From the cell containing the given text, extract its center point as (x, y) coordinate. 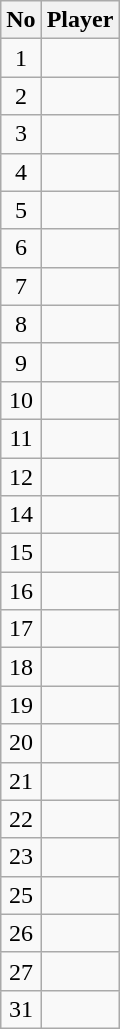
17 (21, 629)
23 (21, 857)
3 (21, 134)
20 (21, 743)
6 (21, 248)
5 (21, 210)
14 (21, 515)
2 (21, 96)
Player (80, 20)
16 (21, 591)
4 (21, 172)
31 (21, 1009)
22 (21, 819)
11 (21, 438)
27 (21, 971)
19 (21, 705)
1 (21, 58)
21 (21, 781)
9 (21, 362)
26 (21, 933)
10 (21, 400)
12 (21, 477)
18 (21, 667)
8 (21, 324)
No (21, 20)
7 (21, 286)
25 (21, 895)
15 (21, 553)
